From the cell containing the given text, extract its center point as [x, y] coordinate. 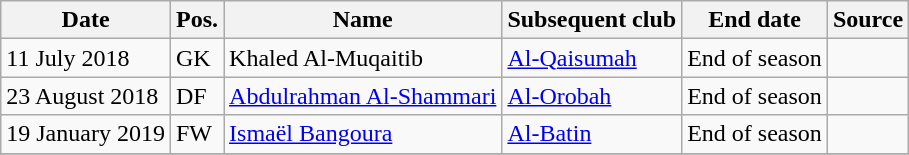
11 July 2018 [86, 58]
Source [868, 20]
Al-Batin [592, 134]
Ismaël Bangoura [363, 134]
Khaled Al-Muqaitib [363, 58]
Al-Qaisumah [592, 58]
Al-Orobah [592, 96]
Date [86, 20]
19 January 2019 [86, 134]
23 August 2018 [86, 96]
Name [363, 20]
Subsequent club [592, 20]
GK [196, 58]
End date [755, 20]
FW [196, 134]
DF [196, 96]
Abdulrahman Al-Shammari [363, 96]
Pos. [196, 20]
